Capture the cell that displays the provided text and extract its [X, Y] central coordinate. 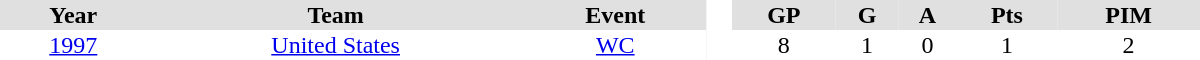
1997 [74, 45]
2 [1128, 45]
8 [784, 45]
Pts [1008, 15]
A [927, 15]
Year [74, 15]
United States [336, 45]
Event [616, 15]
Team [336, 15]
PIM [1128, 15]
GP [784, 15]
0 [927, 45]
WC [616, 45]
G [867, 15]
